Search for the cell housing the specified text and yield its (x, y) center coordinate. 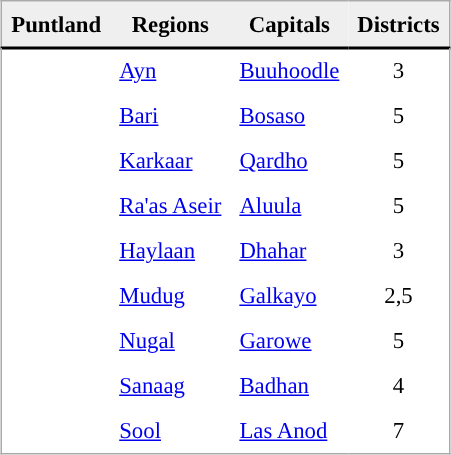
Districts (398, 24)
Galkayo (289, 296)
Bosaso (289, 116)
Qardho (289, 160)
Regions (170, 24)
Aluula (289, 206)
Nugal (170, 340)
Mudug (170, 296)
Haylaan (170, 250)
Sool (170, 431)
Ra'as Aseir (170, 206)
Capitals (289, 24)
2,5 (398, 296)
Ayn (170, 70)
Dhahar (289, 250)
Garowe (289, 340)
4 (398, 386)
7 (398, 431)
Puntland (56, 24)
Bari (170, 116)
Karkaar (170, 160)
Badhan (289, 386)
Las Anod (289, 431)
Sanaag (170, 386)
Buuhoodle (289, 70)
